For the text-containing cell, return its midpoint in (x, y) coordinate format. 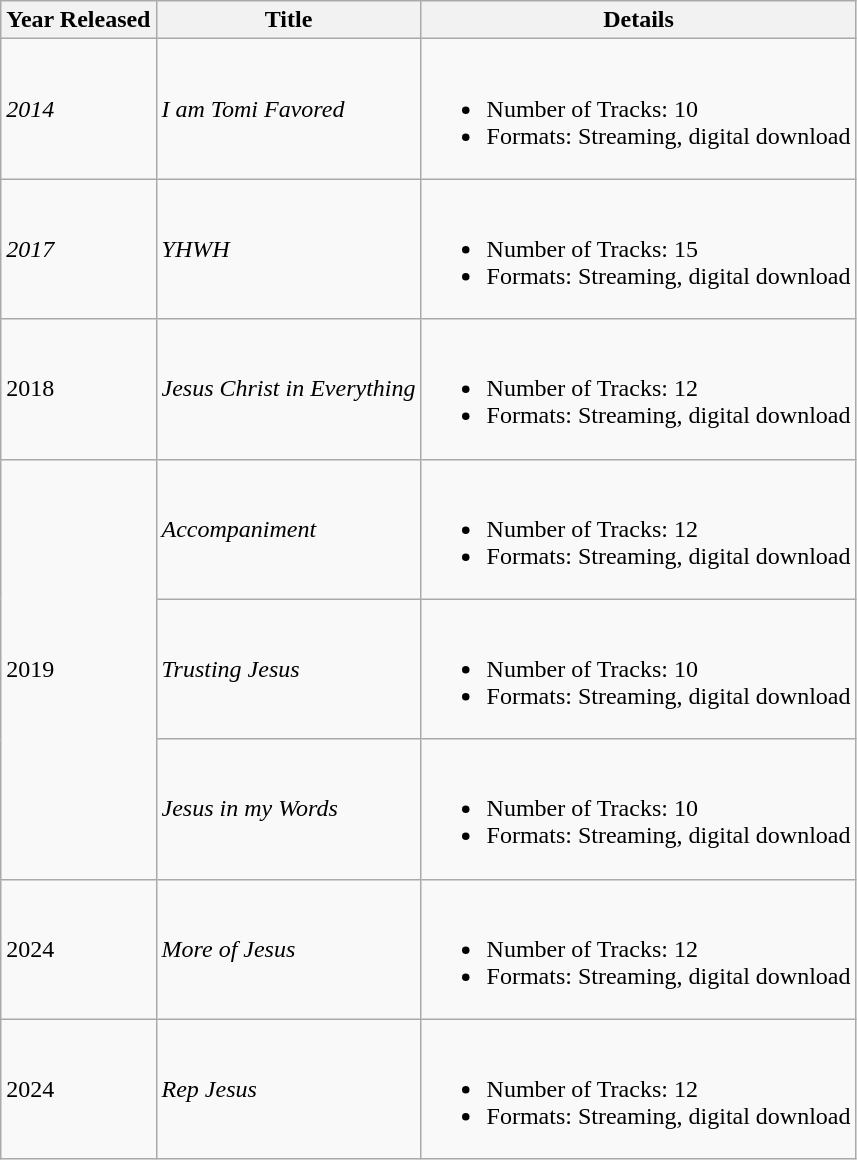
Trusting Jesus (288, 669)
2017 (78, 249)
I am Tomi Favored (288, 109)
2014 (78, 109)
2019 (78, 669)
Title (288, 20)
Accompaniment (288, 529)
2018 (78, 389)
Jesus in my Words (288, 809)
More of Jesus (288, 949)
YHWH (288, 249)
Jesus Christ in Everything (288, 389)
Year Released (78, 20)
Rep Jesus (288, 1089)
Details (638, 20)
Number of Tracks: 15Formats: Streaming, digital download (638, 249)
